Locate the cell with the specified text and output its (X, Y) center coordinate. 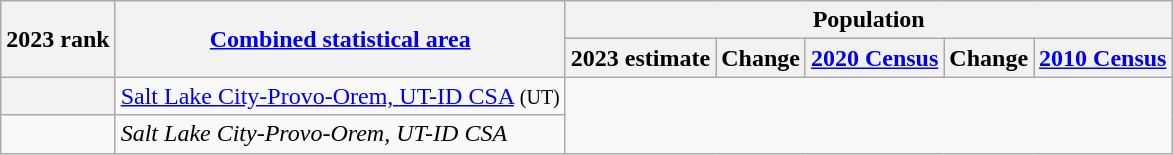
2023 rank (58, 39)
Salt Lake City-Provo-Orem, UT-ID CSA (340, 134)
2023 estimate (640, 58)
2020 Census (874, 58)
Salt Lake City-Provo-Orem, UT-ID CSA (UT) (340, 96)
Combined statistical area (340, 39)
2010 Census (1103, 58)
Population (868, 20)
